From the cell containing the given text, extract its center point as (x, y) coordinate. 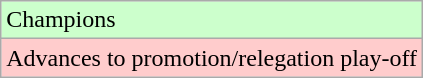
Champions (212, 20)
Advances to promotion/relegation play-off (212, 58)
